Identify which cell holds the provided text, then report its (x, y) central coordinate. 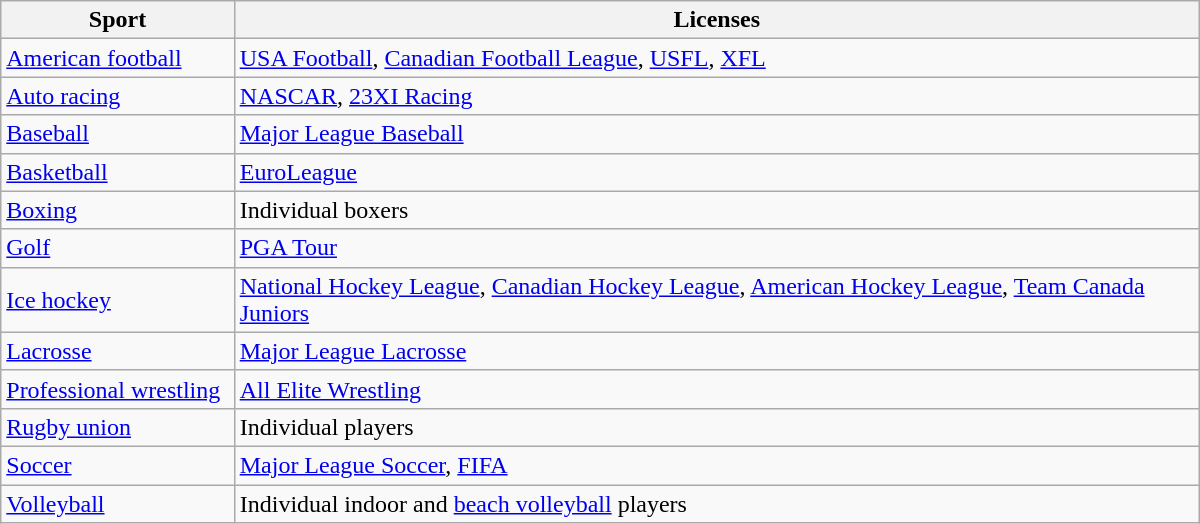
Baseball (118, 134)
Rugby union (118, 427)
EuroLeague (716, 172)
Auto racing (118, 96)
All Elite Wrestling (716, 389)
USA Football, Canadian Football League, USFL, XFL (716, 58)
Professional wrestling (118, 389)
Individual players (716, 427)
Boxing (118, 210)
Major League Soccer, FIFA (716, 465)
Volleyball (118, 503)
Golf (118, 248)
American football (118, 58)
Lacrosse (118, 351)
Basketball (118, 172)
Soccer (118, 465)
Individual boxers (716, 210)
Ice hockey (118, 300)
Individual indoor and beach volleyball players (716, 503)
NASCAR, 23XI Racing (716, 96)
PGA Tour (716, 248)
Licenses (716, 20)
National Hockey League, Canadian Hockey League, American Hockey League, Team Canada Juniors (716, 300)
Major League Lacrosse (716, 351)
Sport (118, 20)
Major League Baseball (716, 134)
